Return (x, y) of the center of cell containing provided text 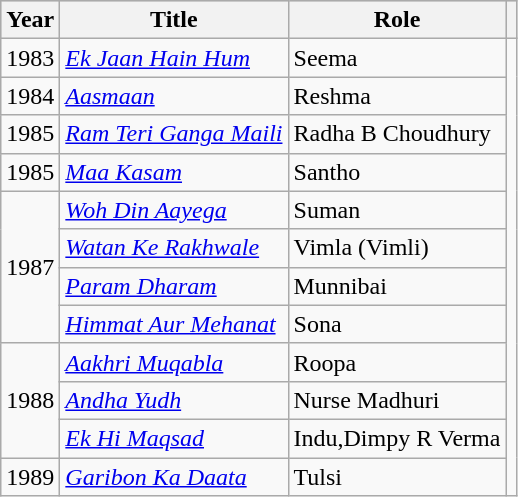
Aakhri Muqabla (174, 362)
Santho (397, 172)
Reshma (397, 96)
Vimla (Vimli) (397, 248)
Suman (397, 210)
Munnibai (397, 286)
Seema (397, 58)
Nurse Madhuri (397, 400)
Ram Teri Ganga Maili (174, 134)
1983 (30, 58)
Radha B Choudhury (397, 134)
Maa Kasam (174, 172)
Garibon Ka Daata (174, 477)
Sona (397, 324)
Himmat Aur Mehanat (174, 324)
Roopa (397, 362)
Role (397, 20)
Watan Ke Rakhwale (174, 248)
Woh Din Aayega (174, 210)
Title (174, 20)
Param Dharam (174, 286)
Andha Yudh (174, 400)
1987 (30, 267)
Ek Jaan Hain Hum (174, 58)
Aasmaan (174, 96)
Year (30, 20)
Indu,Dimpy R Verma (397, 438)
1984 (30, 96)
1988 (30, 400)
Ek Hi Maqsad (174, 438)
1989 (30, 477)
Tulsi (397, 477)
